Output the [X, Y] coordinate of the center of the cell containing the given text.  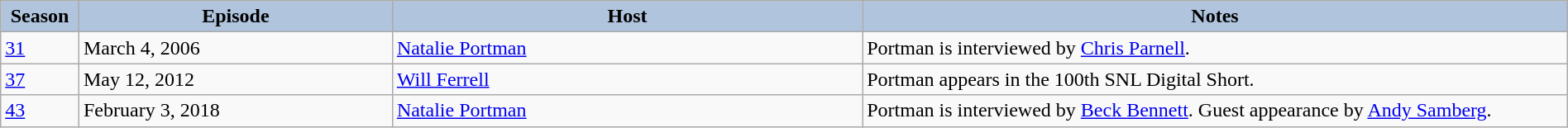
May 12, 2012 [235, 79]
Portman is interviewed by Chris Parnell. [1216, 48]
Portman appears in the 100th SNL Digital Short. [1216, 79]
Host [627, 17]
43 [40, 111]
Season [40, 17]
Will Ferrell [627, 79]
Portman is interviewed by Beck Bennett. Guest appearance by Andy Samberg. [1216, 111]
31 [40, 48]
37 [40, 79]
Episode [235, 17]
February 3, 2018 [235, 111]
March 4, 2006 [235, 48]
Notes [1216, 17]
